Find where the given text appears and provide that cell's center as (X, Y) coordinate. 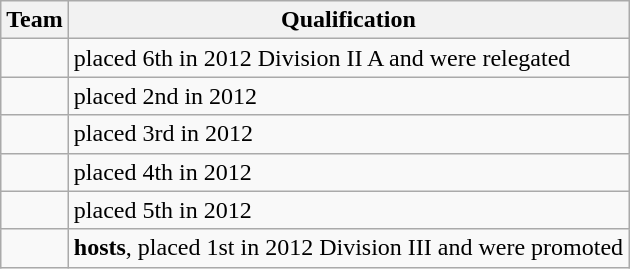
placed 4th in 2012 (348, 172)
hosts, placed 1st in 2012 Division III and were promoted (348, 248)
placed 5th in 2012 (348, 210)
placed 3rd in 2012 (348, 134)
placed 6th in 2012 Division II A and were relegated (348, 58)
Qualification (348, 20)
Team (35, 20)
placed 2nd in 2012 (348, 96)
